For the text-containing cell, return its midpoint in [x, y] coordinate format. 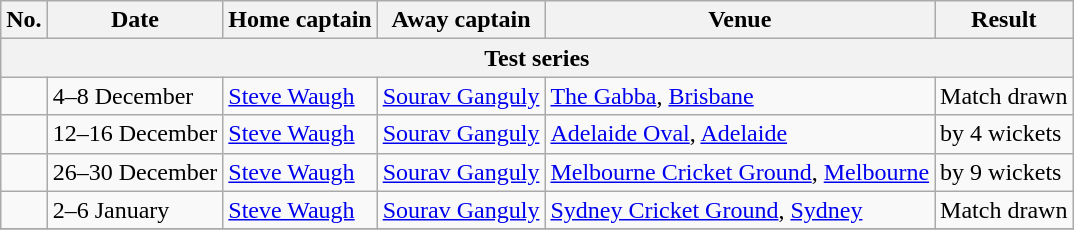
Away captain [461, 20]
26–30 December [135, 172]
Home captain [300, 20]
12–16 December [135, 134]
Result [1004, 20]
by 9 wickets [1004, 172]
2–6 January [135, 210]
Test series [537, 58]
4–8 December [135, 96]
Venue [740, 20]
The Gabba, Brisbane [740, 96]
Melbourne Cricket Ground, Melbourne [740, 172]
No. [24, 20]
Adelaide Oval, Adelaide [740, 134]
Sydney Cricket Ground, Sydney [740, 210]
Date [135, 20]
by 4 wickets [1004, 134]
